Locate the cell with the specified text and output its [X, Y] center coordinate. 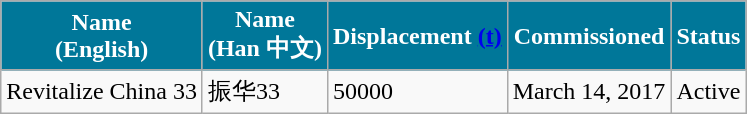
Status [708, 36]
Revitalize China 33 [102, 92]
Name(Han 中文) [264, 36]
50000 [417, 92]
Commissioned [589, 36]
Displacement (t) [417, 36]
Name(English) [102, 36]
Active [708, 92]
March 14, 2017 [589, 92]
振华33 [264, 92]
